Provide the [X, Y] coordinate of the cell's center where the given text is located.  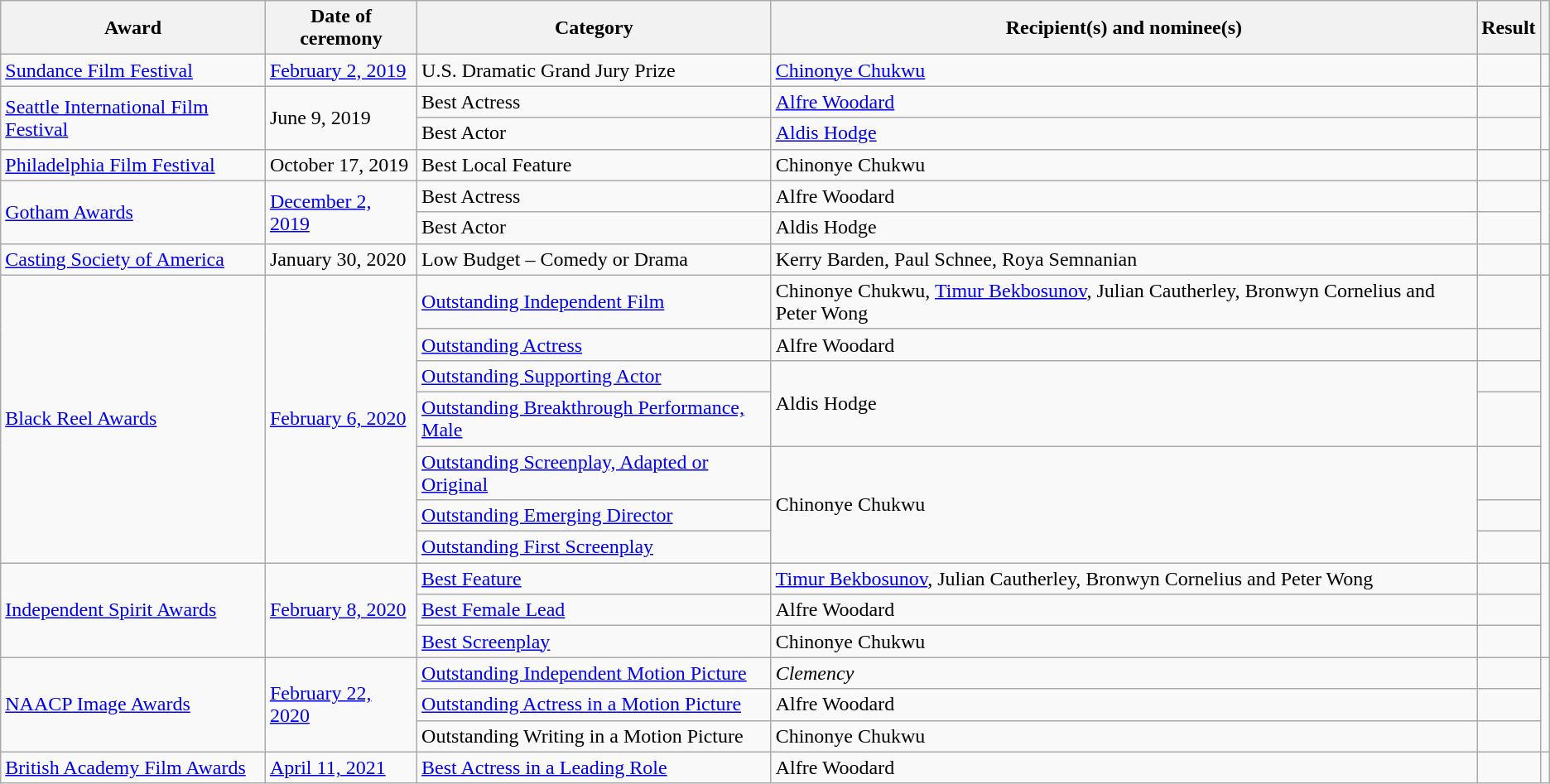
June 9, 2019 [341, 118]
April 11, 2021 [341, 767]
Independent Spirit Awards [133, 610]
Date of ceremony [341, 28]
British Academy Film Awards [133, 767]
October 17, 2019 [341, 165]
Best Screenplay [594, 642]
Philadelphia Film Festival [133, 165]
Recipient(s) and nominee(s) [1124, 28]
Low Budget – Comedy or Drama [594, 259]
Outstanding First Screenplay [594, 547]
Kerry Barden, Paul Schnee, Roya Semnanian [1124, 259]
Award [133, 28]
Timur Bekbosunov, Julian Cautherley, Bronwyn Cornelius and Peter Wong [1124, 579]
February 6, 2020 [341, 419]
NAACP Image Awards [133, 705]
Best Female Lead [594, 610]
December 2, 2019 [341, 212]
Best Local Feature [594, 165]
Black Reel Awards [133, 419]
Gotham Awards [133, 212]
February 22, 2020 [341, 705]
Seattle International Film Festival [133, 118]
Outstanding Writing in a Motion Picture [594, 736]
Outstanding Actress in a Motion Picture [594, 705]
Outstanding Emerging Director [594, 516]
Outstanding Breakthrough Performance, Male [594, 419]
Sundance Film Festival [133, 70]
Casting Society of America [133, 259]
Outstanding Independent Film [594, 301]
Outstanding Independent Motion Picture [594, 673]
February 8, 2020 [341, 610]
Outstanding Actress [594, 344]
Chinonye Chukwu, Timur Bekbosunov, Julian Cautherley, Bronwyn Cornelius and Peter Wong [1124, 301]
U.S. Dramatic Grand Jury Prize [594, 70]
Outstanding Supporting Actor [594, 376]
Best Feature [594, 579]
Best Actress in a Leading Role [594, 767]
Category [594, 28]
Outstanding Screenplay, Adapted or Original [594, 472]
January 30, 2020 [341, 259]
February 2, 2019 [341, 70]
Result [1509, 28]
Clemency [1124, 673]
